Capture the cell that displays the provided text and extract its [x, y] central coordinate. 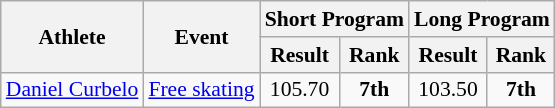
Free skating [201, 90]
Long Program [482, 19]
Short Program [334, 19]
Daniel Curbelo [72, 90]
Athlete [72, 36]
103.50 [448, 90]
105.70 [300, 90]
Event [201, 36]
